Provide the [x, y] coordinate of the cell's center where the given text is located.  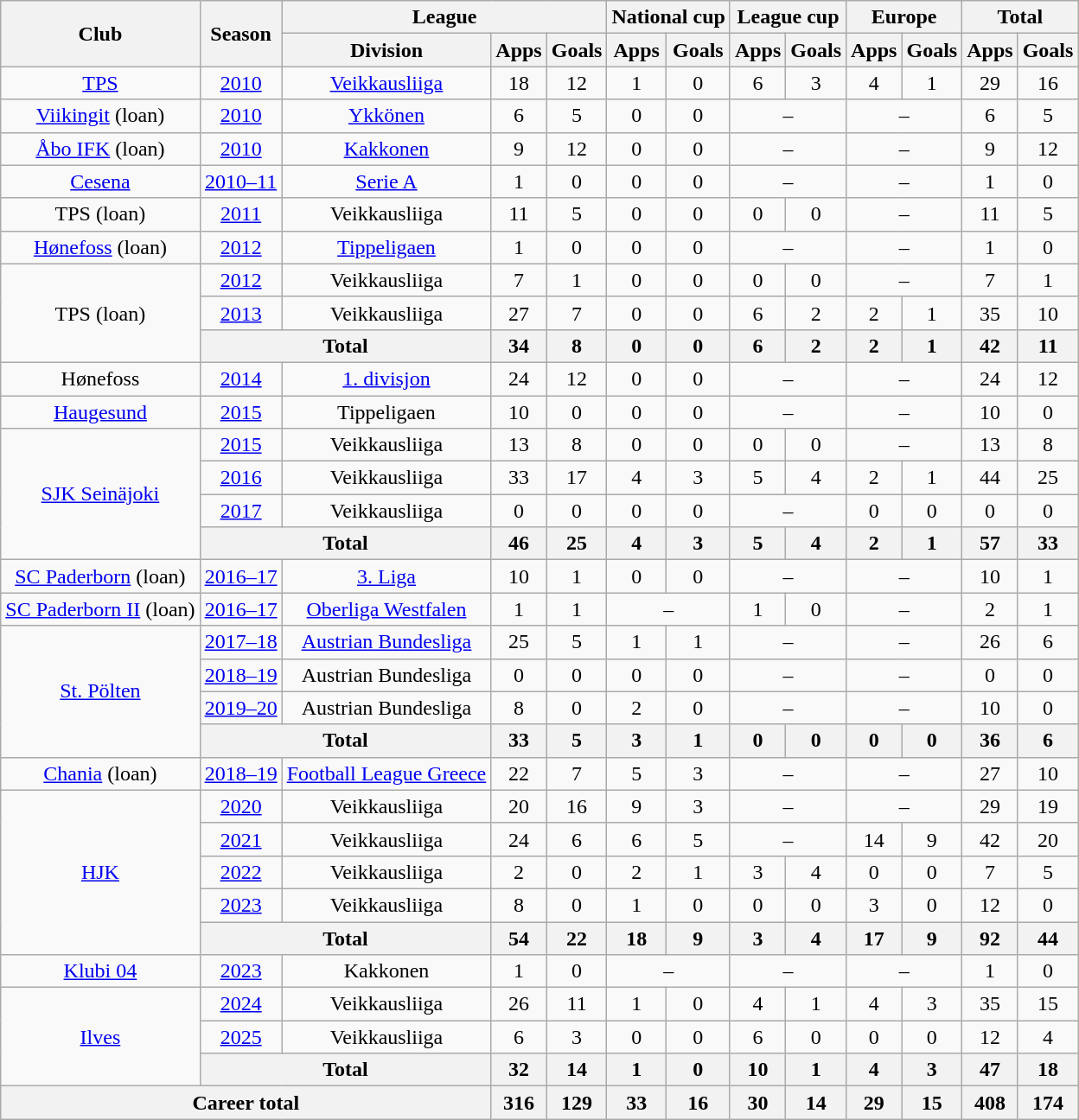
2022 [240, 872]
2010–11 [240, 181]
National cup [668, 17]
Åbo IFK (loan) [100, 149]
Serie A [386, 181]
2013 [240, 313]
32 [519, 1070]
54 [519, 938]
30 [757, 1103]
Hønefoss [100, 379]
34 [519, 346]
Career total [246, 1103]
2025 [240, 1037]
Europe [904, 17]
SJK Seinäjoki [100, 494]
League cup [788, 17]
Viikingit (loan) [100, 116]
2017–18 [240, 642]
19 [1048, 806]
2020 [240, 806]
Ykkönen [386, 116]
St. Pölten [100, 691]
129 [577, 1103]
2019–20 [240, 708]
2024 [240, 1004]
Oberliga Westfalen [386, 609]
Klubi 04 [100, 971]
408 [990, 1103]
1. divisjon [386, 379]
2021 [240, 839]
Football League Greece [386, 773]
Division [386, 50]
2016 [240, 478]
SC Paderborn (loan) [100, 576]
Chania (loan) [100, 773]
Haugesund [100, 412]
League [444, 17]
92 [990, 938]
Season [240, 34]
2017 [240, 511]
57 [990, 544]
Cesena [100, 181]
2011 [240, 214]
Hønefoss (loan) [100, 247]
47 [990, 1070]
36 [990, 741]
2014 [240, 379]
TPS [100, 83]
3. Liga [386, 576]
316 [519, 1103]
46 [519, 544]
Club [100, 34]
HJK [100, 872]
174 [1048, 1103]
Ilves [100, 1037]
SC Paderborn II (loan) [100, 609]
